Determine the [X, Y] coordinate at the center of the cell enclosing the given text.  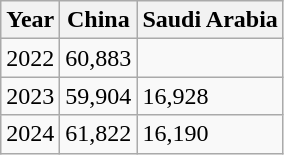
Saudi Arabia [210, 20]
16,928 [210, 96]
2024 [30, 134]
China [98, 20]
16,190 [210, 134]
2023 [30, 96]
2022 [30, 58]
61,822 [98, 134]
60,883 [98, 58]
Year [30, 20]
59,904 [98, 96]
